Pinpoint the cell where the given text exists, returning its (X, Y) midpoint coordinate. 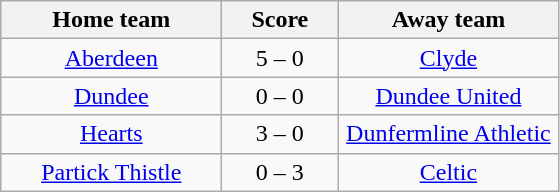
Away team (448, 20)
Dunfermline Athletic (448, 134)
Home team (112, 20)
Celtic (448, 172)
3 – 0 (280, 134)
Aberdeen (112, 58)
0 – 3 (280, 172)
Partick Thistle (112, 172)
5 – 0 (280, 58)
Clyde (448, 58)
Hearts (112, 134)
Dundee (112, 96)
Score (280, 20)
Dundee United (448, 96)
0 – 0 (280, 96)
